Pinpoint the cell where the given text exists, returning its (X, Y) midpoint coordinate. 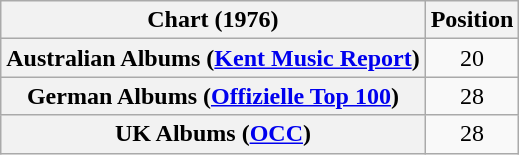
Position (472, 20)
German Albums (Offizielle Top 100) (213, 96)
UK Albums (OCC) (213, 134)
20 (472, 58)
Chart (1976) (213, 20)
Australian Albums (Kent Music Report) (213, 58)
